Output the (X, Y) coordinate of the center of the cell containing the given text.  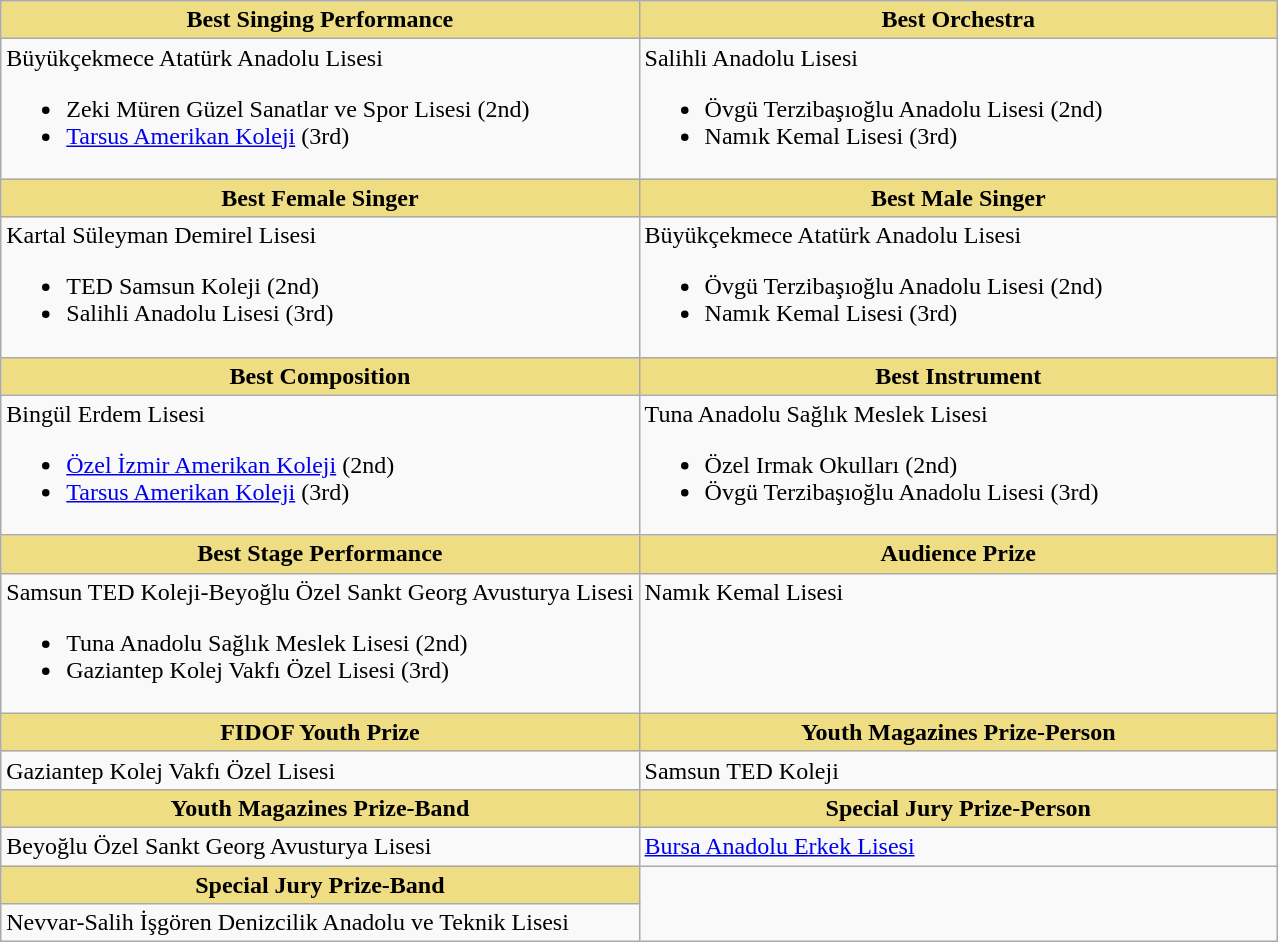
Bingül Erdem LisesiÖzel İzmir Amerikan Koleji (2nd)Tarsus Amerikan Koleji (3rd) (320, 465)
Salihli Anadolu LisesiÖvgü Terzibaşıoğlu Anadolu Lisesi (2nd)Namık Kemal Lisesi (3rd) (958, 109)
Nevvar-Salih İşgören Denizcilik Anadolu ve Teknik Lisesi (320, 923)
Samsun TED Koleji-Beyoğlu Özel Sankt Georg Avusturya LisesiTuna Anadolu Sağlık Meslek Lisesi (2nd)Gaziantep Kolej Vakfı Özel Lisesi (3rd) (320, 643)
Gaziantep Kolej Vakfı Özel Lisesi (320, 770)
Audience Prize (958, 554)
FIDOF Youth Prize (320, 732)
Samsun TED Koleji (958, 770)
Best Male Singer (958, 198)
Youth Magazines Prize-Person (958, 732)
Best Stage Performance (320, 554)
Best Instrument (958, 376)
Tuna Anadolu Sağlık Meslek LisesiÖzel Irmak Okulları (2nd)Övgü Terzibaşıoğlu Anadolu Lisesi (3rd) (958, 465)
Kartal Süleyman Demirel LisesiTED Samsun Koleji (2nd)Salihli Anadolu Lisesi (3rd) (320, 287)
Bursa Anadolu Erkek Lisesi (958, 846)
Special Jury Prize-Band (320, 885)
Best Orchestra (958, 20)
Youth Magazines Prize-Band (320, 808)
Büyükçekmece Atatürk Anadolu LisesiZeki Müren Güzel Sanatlar ve Spor Lisesi (2nd)Tarsus Amerikan Koleji (3rd) (320, 109)
Best Singing Performance (320, 20)
Namık Kemal Lisesi (958, 643)
Best Female Singer (320, 198)
Best Composition (320, 376)
Beyoğlu Özel Sankt Georg Avusturya Lisesi (320, 846)
Büyükçekmece Atatürk Anadolu LisesiÖvgü Terzibaşıoğlu Anadolu Lisesi (2nd)Namık Kemal Lisesi (3rd) (958, 287)
Special Jury Prize-Person (958, 808)
